Output the [x, y] coordinate of the center of the cell containing the given text.  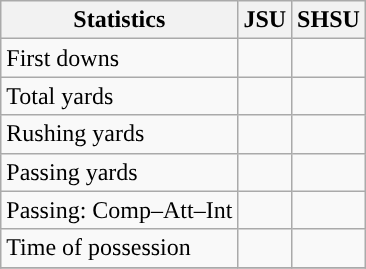
Passing yards [120, 172]
First downs [120, 58]
Total yards [120, 96]
SHSU [329, 20]
Statistics [120, 20]
Rushing yards [120, 134]
Time of possession [120, 248]
Passing: Comp–Att–Int [120, 210]
JSU [265, 20]
